Pinpoint the cell where the given text exists, returning its (x, y) midpoint coordinate. 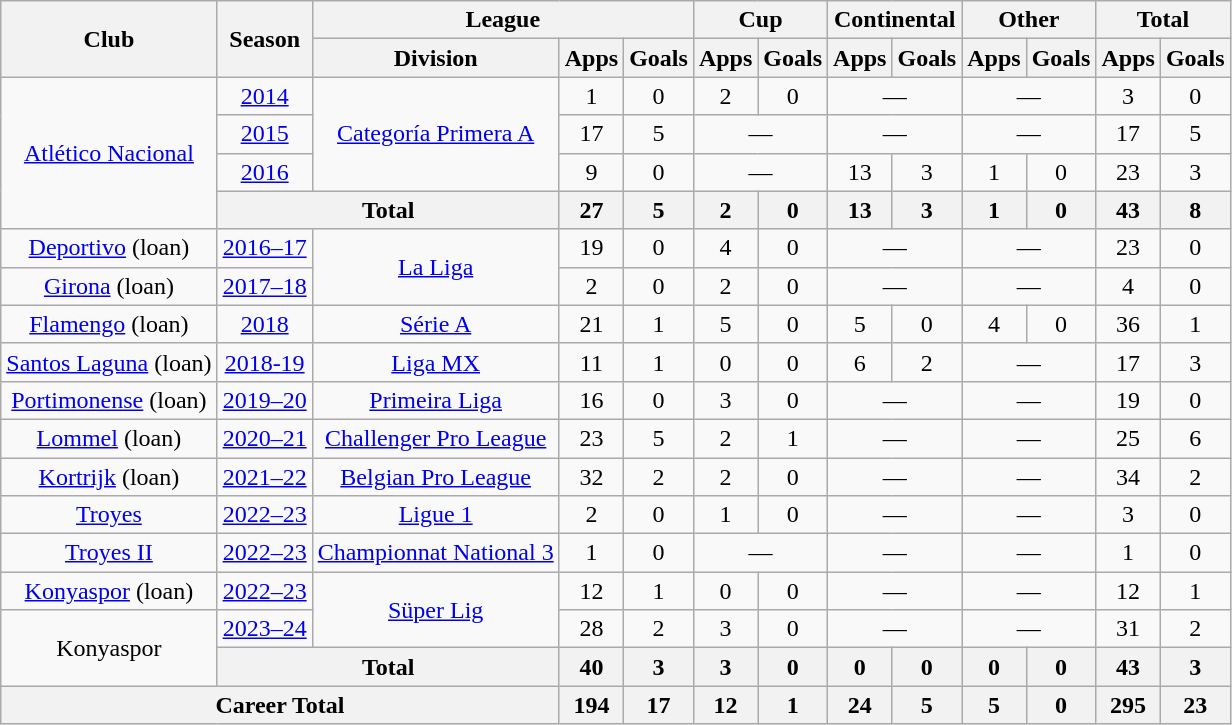
Santos Laguna (loan) (109, 362)
Career Total (280, 705)
27 (591, 210)
24 (860, 705)
League (502, 20)
Kortrijk (loan) (109, 477)
9 (591, 172)
Troyes II (109, 553)
Atlético Nacional (109, 153)
2018-19 (264, 362)
Categoría Primera A (436, 134)
Championnat National 3 (436, 553)
Portimonense (loan) (109, 400)
Season (264, 39)
2021–22 (264, 477)
2017–18 (264, 286)
La Liga (436, 267)
Challenger Pro League (436, 438)
34 (1128, 477)
2023–24 (264, 629)
40 (591, 667)
Konyaspor (109, 648)
2015 (264, 134)
Troyes (109, 515)
Other (1029, 20)
2019–20 (264, 400)
Belgian Pro League (436, 477)
Deportivo (loan) (109, 248)
2014 (264, 96)
2018 (264, 324)
36 (1128, 324)
32 (591, 477)
Primeira Liga (436, 400)
28 (591, 629)
Division (436, 58)
Girona (loan) (109, 286)
25 (1128, 438)
2016–17 (264, 248)
21 (591, 324)
2020–21 (264, 438)
Continental (895, 20)
Série A (436, 324)
Lommel (loan) (109, 438)
194 (591, 705)
Süper Lig (436, 610)
31 (1128, 629)
295 (1128, 705)
16 (591, 400)
8 (1195, 210)
Cup (760, 20)
Liga MX (436, 362)
Club (109, 39)
Konyaspor (loan) (109, 591)
11 (591, 362)
Ligue 1 (436, 515)
Flamengo (loan) (109, 324)
2016 (264, 172)
